Provide the (X, Y) coordinate of the cell's center where the given text is located.  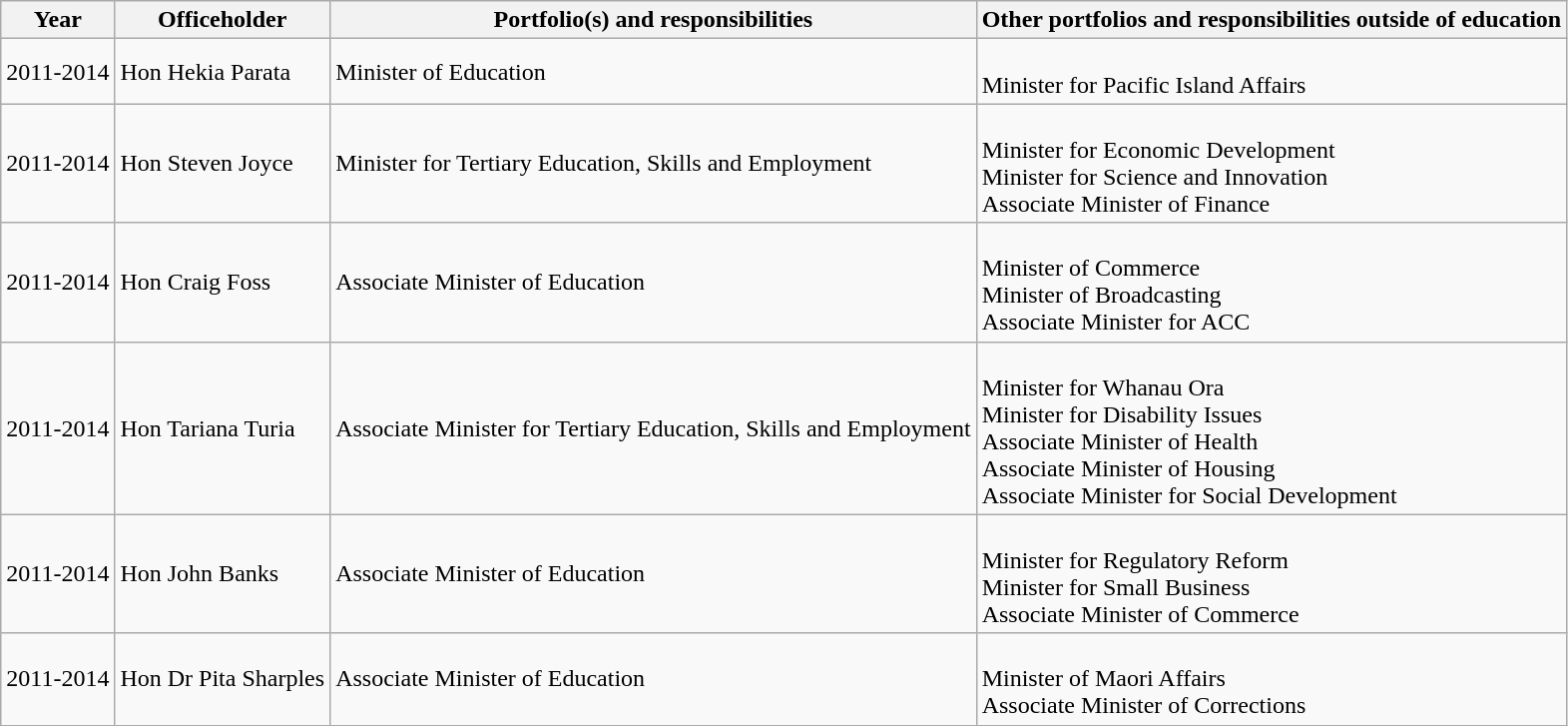
Hon Dr Pita Sharples (223, 679)
Minister of Maori AffairsAssociate Minister of Corrections (1272, 679)
Minister for Tertiary Education, Skills and Employment (653, 164)
Minister for Pacific Island Affairs (1272, 72)
Portfolio(s) and responsibilities (653, 20)
Other portfolios and responsibilities outside of education (1272, 20)
Minister of CommerceMinister of BroadcastingAssociate Minister for ACC (1272, 282)
Hon Craig Foss (223, 282)
Minister of Education (653, 72)
Hon Hekia Parata (223, 72)
Associate Minister for Tertiary Education, Skills and Employment (653, 427)
Hon Tariana Turia (223, 427)
Minister for Regulatory ReformMinister for Small BusinessAssociate Minister of Commerce (1272, 573)
Hon Steven Joyce (223, 164)
Hon John Banks (223, 573)
Minister for Economic DevelopmentMinister for Science and InnovationAssociate Minister of Finance (1272, 164)
Officeholder (223, 20)
Year (58, 20)
